Provide the (X, Y) coordinate of the cell's center where the given text is located.  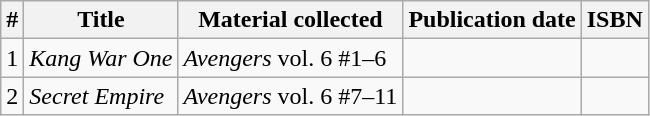
# (12, 20)
Kang War One (101, 58)
2 (12, 96)
Material collected (290, 20)
Title (101, 20)
Avengers vol. 6 #1–6 (290, 58)
Secret Empire (101, 96)
Publication date (492, 20)
1 (12, 58)
Avengers vol. 6 #7–11 (290, 96)
ISBN (614, 20)
